Detect which cell encompasses the target text, then output its (X, Y) center coordinate. 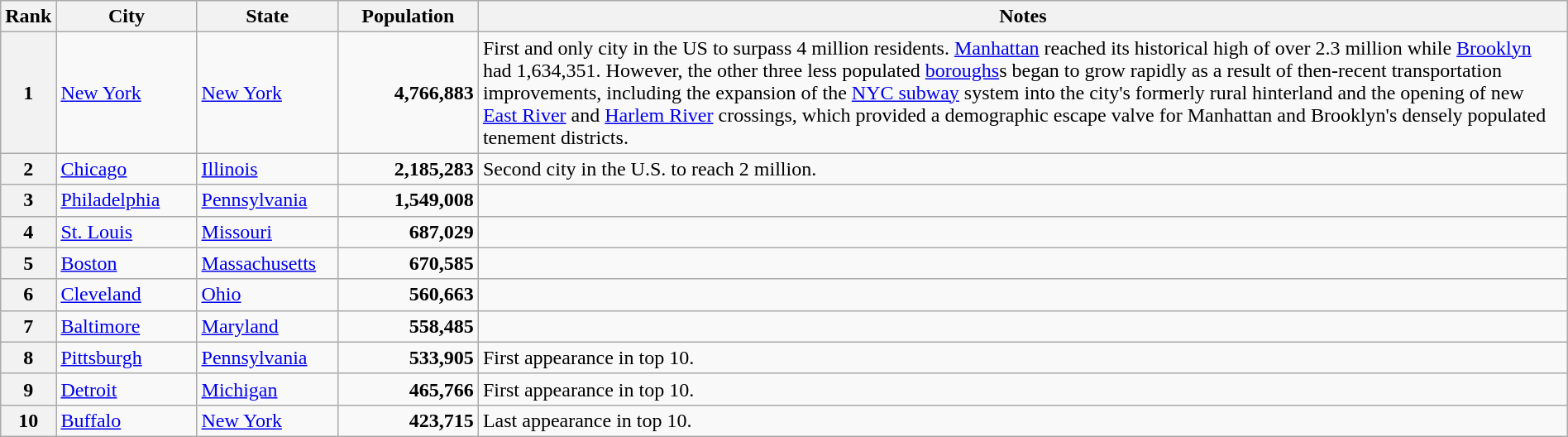
560,663 (408, 295)
Buffalo (127, 420)
687,029 (408, 232)
Missouri (267, 232)
Massachusetts (267, 263)
Population (408, 17)
Last appearance in top 10. (1022, 420)
423,715 (408, 420)
Ohio (267, 295)
8 (28, 358)
State (267, 17)
Maryland (267, 326)
Second city in the U.S. to reach 2 million. (1022, 169)
City (127, 17)
Boston (127, 263)
5 (28, 263)
558,485 (408, 326)
Philadelphia (127, 200)
Michigan (267, 389)
4 (28, 232)
Baltimore (127, 326)
2 (28, 169)
9 (28, 389)
670,585 (408, 263)
Rank (28, 17)
3 (28, 200)
1,549,008 (408, 200)
Illinois (267, 169)
Detroit (127, 389)
465,766 (408, 389)
7 (28, 326)
Pittsburgh (127, 358)
4,766,883 (408, 93)
Chicago (127, 169)
533,905 (408, 358)
Notes (1022, 17)
St. Louis (127, 232)
2,185,283 (408, 169)
6 (28, 295)
Cleveland (127, 295)
10 (28, 420)
1 (28, 93)
